Return the (X, Y) coordinate for the center point of the cell that contains the specified text.  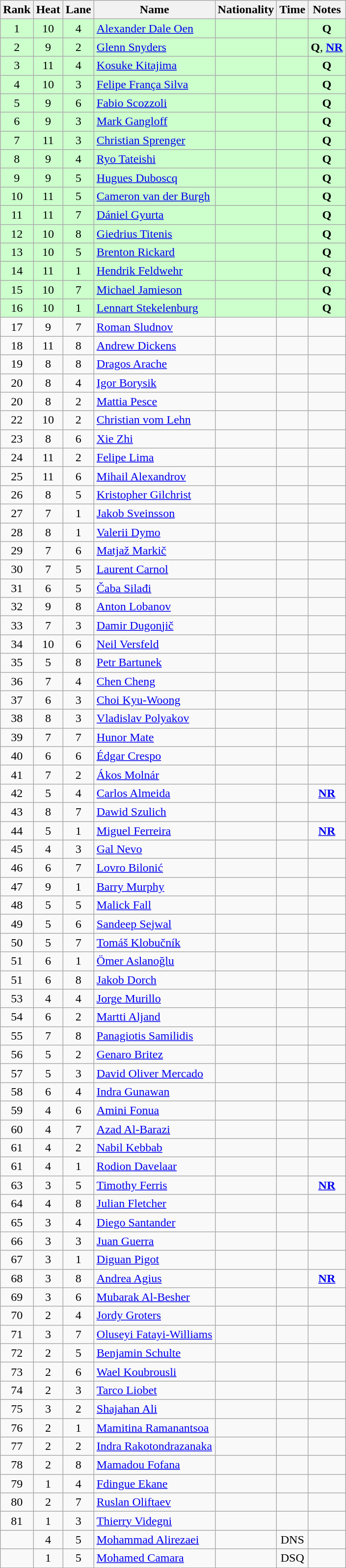
40 (17, 756)
Barry Murphy (154, 887)
18 (17, 346)
15 (17, 290)
Vladislav Polyakov (154, 719)
Juan Guerra (154, 1241)
71 (17, 1334)
65 (17, 1222)
Time (293, 10)
DSQ (293, 1558)
Sandeep Sejwal (154, 924)
Mamitina Ramanantsoa (154, 1428)
Mihail Alexandrov (154, 476)
64 (17, 1204)
Hendrik Feldwehr (154, 271)
Valerii Dymo (154, 532)
Miguel Ferreira (154, 831)
Igor Borysik (154, 383)
77 (17, 1446)
39 (17, 737)
35 (17, 663)
50 (17, 943)
Hunor Mate (154, 737)
74 (17, 1390)
Tomáš Klobučník (154, 943)
16 (17, 308)
Chen Cheng (154, 681)
Giedrius Titenis (154, 234)
46 (17, 868)
37 (17, 700)
Ryo Tateishi (154, 159)
Mubarak Al-Besher (154, 1297)
Glenn Snyders (154, 47)
44 (17, 831)
29 (17, 551)
75 (17, 1409)
Notes (327, 10)
Amini Fonua (154, 1110)
33 (17, 625)
Name (154, 10)
Nationality (246, 10)
Michael Jamieson (154, 290)
Anton Lobanov (154, 607)
Diguan Pigot (154, 1260)
76 (17, 1428)
Jakob Dorch (154, 980)
Ákos Molnár (154, 774)
81 (17, 1521)
Thierry Videgni (154, 1521)
Čaba Silađi (154, 588)
26 (17, 495)
DNS (293, 1540)
Ömer Aslanoğlu (154, 961)
58 (17, 1092)
43 (17, 812)
49 (17, 924)
42 (17, 793)
57 (17, 1073)
54 (17, 1017)
Ruslan Oliftaev (154, 1502)
Indra Rakotondrazanaka (154, 1446)
Julian Fletcher (154, 1204)
Lennart Stekelenburg (154, 308)
47 (17, 887)
79 (17, 1484)
Felipe Lima (154, 457)
Rank (17, 10)
Kristopher Gilchrist (154, 495)
Christian vom Lehn (154, 420)
David Oliver Mercado (154, 1073)
69 (17, 1297)
Cameron van der Burgh (154, 196)
Roman Sludnov (154, 327)
Fdingue Ekane (154, 1484)
14 (17, 271)
23 (17, 439)
66 (17, 1241)
38 (17, 719)
36 (17, 681)
28 (17, 532)
Azad Al-Barazi (154, 1129)
80 (17, 1502)
Felipe França Silva (154, 84)
32 (17, 607)
34 (17, 644)
Petr Bartunek (154, 663)
Hugues Duboscq (154, 177)
59 (17, 1110)
72 (17, 1353)
Lovro Bilonić (154, 868)
Mohamed Camara (154, 1558)
Martti Aljand (154, 1017)
45 (17, 849)
Andrew Dickens (154, 346)
Rodion Davelaar (154, 1167)
Malick Fall (154, 905)
56 (17, 1054)
Neil Versfeld (154, 644)
Panagiotis Samilidis (154, 1036)
Heat (48, 10)
Mamadou Fofana (154, 1465)
Xie Zhi (154, 439)
Édgar Crespo (154, 756)
Timothy Ferris (154, 1185)
13 (17, 252)
Christian Sprenger (154, 140)
Q, NR (327, 47)
Andrea Agius (154, 1278)
Jakob Sveinsson (154, 513)
Jorge Murillo (154, 998)
41 (17, 774)
Dawid Szulich (154, 812)
19 (17, 364)
Jordy Groters (154, 1316)
63 (17, 1185)
Diego Santander (154, 1222)
53 (17, 998)
60 (17, 1129)
Mohammad Alirezaei (154, 1540)
Lane (79, 10)
Dragos Arache (154, 364)
Oluseyi Fatayi-Williams (154, 1334)
30 (17, 570)
Kosuke Kitajima (154, 66)
27 (17, 513)
78 (17, 1465)
Wael Koubrousli (154, 1371)
Dániel Gyurta (154, 215)
Mark Gangloff (154, 122)
55 (17, 1036)
Matjaž Markič (154, 551)
Brenton Rickard (154, 252)
Fabio Scozzoli (154, 103)
22 (17, 420)
48 (17, 905)
Gal Nevo (154, 849)
70 (17, 1316)
Laurent Carnol (154, 570)
Shajahan Ali (154, 1409)
24 (17, 457)
68 (17, 1278)
Carlos Almeida (154, 793)
Nabil Kebbab (154, 1148)
25 (17, 476)
17 (17, 327)
Mattia Pesce (154, 401)
Choi Kyu-Woong (154, 700)
Alexander Dale Oen (154, 28)
67 (17, 1260)
Benjamin Schulte (154, 1353)
31 (17, 588)
73 (17, 1371)
Tarco Liobet (154, 1390)
Damir Dugonjič (154, 625)
Genaro Britez (154, 1054)
12 (17, 234)
Indra Gunawan (154, 1092)
